Locate the cell with the specified text and output its (x, y) center coordinate. 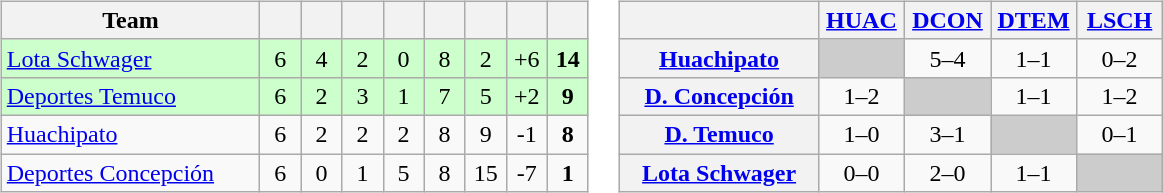
-1 (526, 134)
1–0 (861, 134)
0–2 (1120, 58)
7 (444, 96)
3 (362, 96)
-7 (526, 173)
HUAC (861, 20)
Team (130, 20)
0–1 (1120, 134)
0–0 (861, 173)
DCON (947, 20)
Deportes Temuco (130, 96)
DTEM (1033, 20)
D. Concepción (720, 96)
D. Temuco (720, 134)
5–4 (947, 58)
+2 (526, 96)
LSCH (1120, 20)
2–0 (947, 173)
14 (568, 58)
3–1 (947, 134)
15 (486, 173)
+6 (526, 58)
Deportes Concepción (130, 173)
4 (322, 58)
